For the text-containing cell, return its midpoint in (x, y) coordinate format. 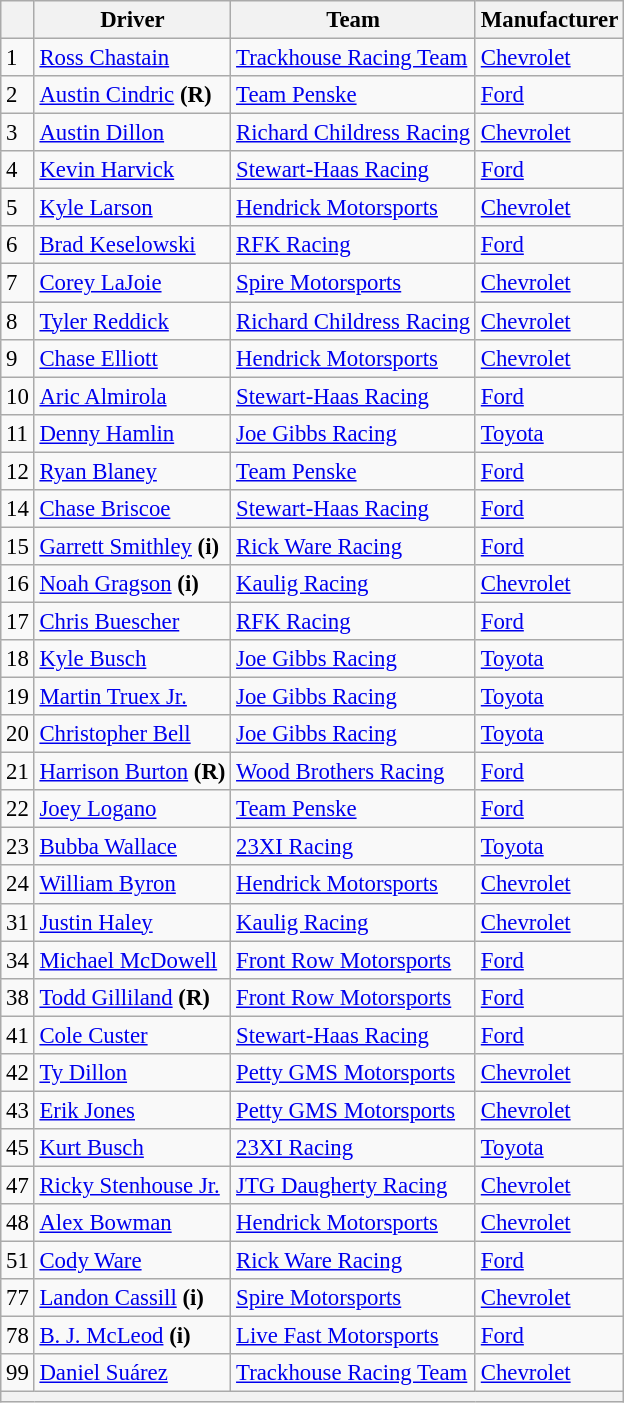
34 (18, 960)
3 (18, 133)
Cole Custer (132, 1035)
51 (18, 1261)
7 (18, 283)
Erik Jones (132, 1110)
Noah Gragson (i) (132, 584)
Ross Chastain (132, 58)
Chris Buescher (132, 621)
48 (18, 1223)
Martin Truex Jr. (132, 697)
Ricky Stenhouse Jr. (132, 1185)
43 (18, 1110)
78 (18, 1336)
42 (18, 1073)
31 (18, 922)
22 (18, 809)
23 (18, 847)
Harrison Burton (R) (132, 772)
Daniel Suárez (132, 1373)
Michael McDowell (132, 960)
38 (18, 997)
15 (18, 546)
Ryan Blaney (132, 471)
Chase Briscoe (132, 509)
18 (18, 659)
1 (18, 58)
Brad Keselowski (132, 245)
Chase Elliott (132, 358)
45 (18, 1148)
2 (18, 95)
Kurt Busch (132, 1148)
14 (18, 509)
Ty Dillon (132, 1073)
Bubba Wallace (132, 847)
Aric Almirola (132, 396)
Team (354, 20)
19 (18, 697)
10 (18, 396)
Joey Logano (132, 809)
6 (18, 245)
Alex Bowman (132, 1223)
Cody Ware (132, 1261)
Wood Brothers Racing (354, 772)
Driver (132, 20)
Kevin Harvick (132, 170)
Manufacturer (549, 20)
Live Fast Motorsports (354, 1336)
JTG Daugherty Racing (354, 1185)
Austin Cindric (R) (132, 95)
Christopher Bell (132, 734)
11 (18, 433)
99 (18, 1373)
5 (18, 208)
21 (18, 772)
16 (18, 584)
Kyle Larson (132, 208)
Landon Cassill (i) (132, 1298)
17 (18, 621)
8 (18, 321)
9 (18, 358)
4 (18, 170)
Corey LaJoie (132, 283)
Kyle Busch (132, 659)
Todd Gilliland (R) (132, 997)
20 (18, 734)
24 (18, 885)
47 (18, 1185)
Justin Haley (132, 922)
Tyler Reddick (132, 321)
Garrett Smithley (i) (132, 546)
77 (18, 1298)
12 (18, 471)
Denny Hamlin (132, 433)
Austin Dillon (132, 133)
William Byron (132, 885)
B. J. McLeod (i) (132, 1336)
41 (18, 1035)
